Return the [x, y] coordinate for the center point of the cell that contains the specified text.  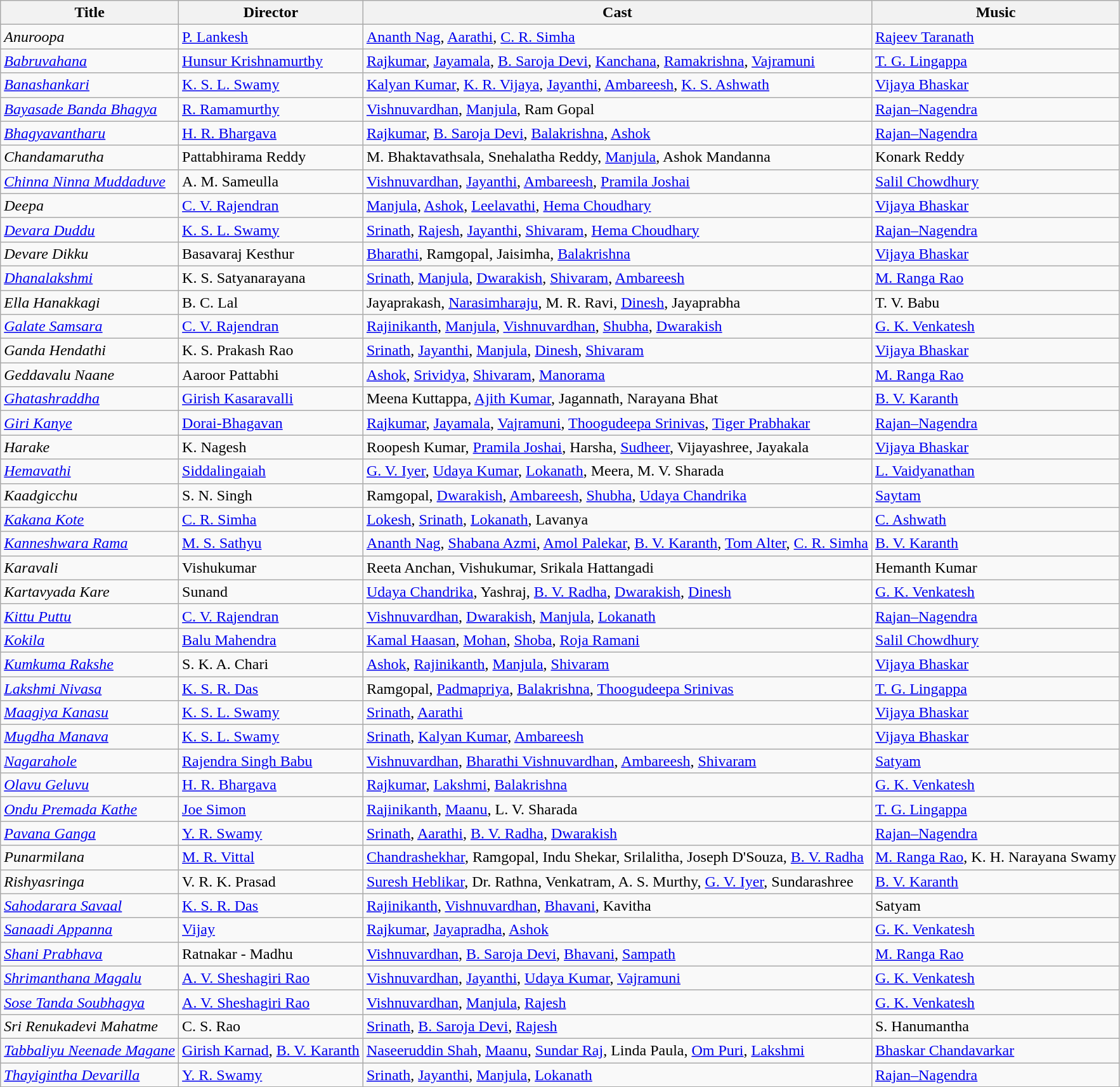
Thayigintha Devarilla [90, 1075]
Giri Kanye [90, 423]
Saytam [996, 495]
Kittu Puttu [90, 616]
Babruvahana [90, 61]
Srinath, Kalyan Kumar, Ambareesh [617, 737]
M. Bhaktavathsala, Snehalatha Reddy, Manjula, Ashok Mandanna [617, 157]
Meena Kuttappa, Ajith Kumar, Jagannath, Narayana Bhat [617, 399]
Vishnuvardhan, Bharathi Vishnuvardhan, Ambareesh, Shivaram [617, 761]
A. M. Sameulla [271, 181]
Kokila [90, 640]
Rajkumar, Jayamala, B. Saroja Devi, Kanchana, Ramakrishna, Vajramuni [617, 61]
Hemanth Kumar [996, 568]
Hemavathi [90, 471]
Devara Duddu [90, 230]
Srinath, Jayanthi, Manjula, Lokanath [617, 1075]
Ondu Premada Kathe [90, 809]
Pavana Ganga [90, 833]
Vishnuvardhan, B. Saroja Devi, Bhavani, Sampath [617, 954]
Maagiya Kanasu [90, 713]
Rajendra Singh Babu [271, 761]
Jayaprakash, Narasimharaju, M. R. Ravi, Dinesh, Jayaprabha [617, 303]
Olavu Geluvu [90, 785]
Hunsur Krishnamurthy [271, 61]
V. R. K. Prasad [271, 882]
Rajeev Taranath [996, 37]
Ashok, Srividya, Shivaram, Manorama [617, 375]
Title [90, 13]
K. Nagesh [271, 447]
Aaroor Pattabhi [271, 375]
Ananth Nag, Shabana Azmi, Amol Palekar, B. V. Karanth, Tom Alter, C. R. Simha [617, 543]
Srinath, Manjula, Dwarakish, Shivaram, Ambareesh [617, 278]
Rajkumar, B. Saroja Devi, Balakrishna, Ashok [617, 133]
Nagarahole [90, 761]
Sose Tanda Soubhagya [90, 1002]
Vishnuvardhan, Jayanthi, Udaya Kumar, Vajramuni [617, 978]
Dorai-Bhagavan [271, 423]
M. S. Sathyu [271, 543]
Kakana Kote [90, 519]
Pattabhirama Reddy [271, 157]
Rajinikanth, Vishnuvardhan, Bhavani, Kavitha [617, 906]
Basavaraj Kesthur [271, 254]
Shani Prabhava [90, 954]
S. Hanumantha [996, 1026]
Rajkumar, Jayapradha, Ashok [617, 930]
Srinath, B. Saroja Devi, Rajesh [617, 1026]
Rishyasringa [90, 882]
Bhagyavantharu [90, 133]
Rajinikanth, Manjula, Vishnuvardhan, Shubha, Dwarakish [617, 327]
Rajinikanth, Maanu, L. V. Sharada [617, 809]
Udaya Chandrika, Yashraj, B. V. Radha, Dwarakish, Dinesh [617, 592]
Roopesh Kumar, Pramila Joshai, Harsha, Sudheer, Vijayashree, Jayakala [617, 447]
Director [271, 13]
M. Ranga Rao, K. H. Narayana Swamy [996, 857]
Sunand [271, 592]
Vishnuvardhan, Dwarakish, Manjula, Lokanath [617, 616]
Cast [617, 13]
Chandamarutha [90, 157]
Shrimanthana Magalu [90, 978]
Kartavyada Kare [90, 592]
Ratnakar - Madhu [271, 954]
Balu Mahendra [271, 640]
Konark Reddy [996, 157]
G. V. Iyer, Udaya Kumar, Lokanath, Meera, M. V. Sharada [617, 471]
Rajkumar, Lakshmi, Balakrishna [617, 785]
Karavali [90, 568]
K. S. Prakash Rao [271, 351]
Vishnuvardhan, Jayanthi, Ambareesh, Pramila Joshai [617, 181]
Girish Karnad, B. V. Karanth [271, 1050]
L. Vaidyanathan [996, 471]
Sahodarara Savaal [90, 906]
Lakshmi Nivasa [90, 688]
Ganda Hendathi [90, 351]
Kalyan Kumar, K. R. Vijaya, Jayanthi, Ambareesh, K. S. Ashwath [617, 85]
Punarmilana [90, 857]
Srinath, Aarathi, B. V. Radha, Dwarakish [617, 833]
Sanaadi Appanna [90, 930]
S. K. A. Chari [271, 664]
Bayasade Banda Bhagya [90, 109]
R. Ramamurthy [271, 109]
Vishnuvardhan, Manjula, Rajesh [617, 1002]
Mugdha Manava [90, 737]
Srinath, Rajesh, Jayanthi, Shivaram, Hema Choudhary [617, 230]
S. N. Singh [271, 495]
Bharathi, Ramgopal, Jaisimha, Balakrishna [617, 254]
Tabbaliyu Neenade Magane [90, 1050]
Chinna Ninna Muddaduve [90, 181]
Chandrashekhar, Ramgopal, Indu Shekar, Srilalitha, Joseph D'Souza, B. V. Radha [617, 857]
M. R. Vittal [271, 857]
Geddavalu Naane [90, 375]
Reeta Anchan, Vishukumar, Srikala Hattangadi [617, 568]
C. Ashwath [996, 519]
K. S. Satyanarayana [271, 278]
Srinath, Jayanthi, Manjula, Dinesh, Shivaram [617, 351]
Ella Hanakkagi [90, 303]
Kaadgicchu [90, 495]
Srinath, Aarathi [617, 713]
Ramgopal, Dwarakish, Ambareesh, Shubha, Udaya Chandrika [617, 495]
Vishnuvardhan, Manjula, Ram Gopal [617, 109]
Vishukumar [271, 568]
Dhanalakshmi [90, 278]
C. R. Simha [271, 519]
Suresh Heblikar, Dr. Rathna, Venkatram, A. S. Murthy, G. V. Iyer, Sundarashree [617, 882]
T. V. Babu [996, 303]
Banashankari [90, 85]
Naseeruddin Shah, Maanu, Sundar Raj, Linda Paula, Om Puri, Lakshmi [617, 1050]
Ramgopal, Padmapriya, Balakrishna, Thoogudeepa Srinivas [617, 688]
Kumkuma Rakshe [90, 664]
Girish Kasaravalli [271, 399]
Ashok, Rajinikanth, Manjula, Shivaram [617, 664]
Manjula, Ashok, Leelavathi, Hema Choudhary [617, 205]
Sri Renukadevi Mahatme [90, 1026]
Ghatashraddha [90, 399]
Deepa [90, 205]
Rajkumar, Jayamala, Vajramuni, Thoogudeepa Srinivas, Tiger Prabhakar [617, 423]
Lokesh, Srinath, Lokanath, Lavanya [617, 519]
Music [996, 13]
Kanneshwara Rama [90, 543]
Siddalingaiah [271, 471]
Ananth Nag, Aarathi, C. R. Simha [617, 37]
Galate Samsara [90, 327]
Anuroopa [90, 37]
Joe Simon [271, 809]
B. C. Lal [271, 303]
Kamal Haasan, Mohan, Shoba, Roja Ramani [617, 640]
Devare Dikku [90, 254]
C. S. Rao [271, 1026]
P. Lankesh [271, 37]
Bhaskar Chandavarkar [996, 1050]
Harake [90, 447]
Vijay [271, 930]
